Identify which cell holds the provided text, then report its (x, y) central coordinate. 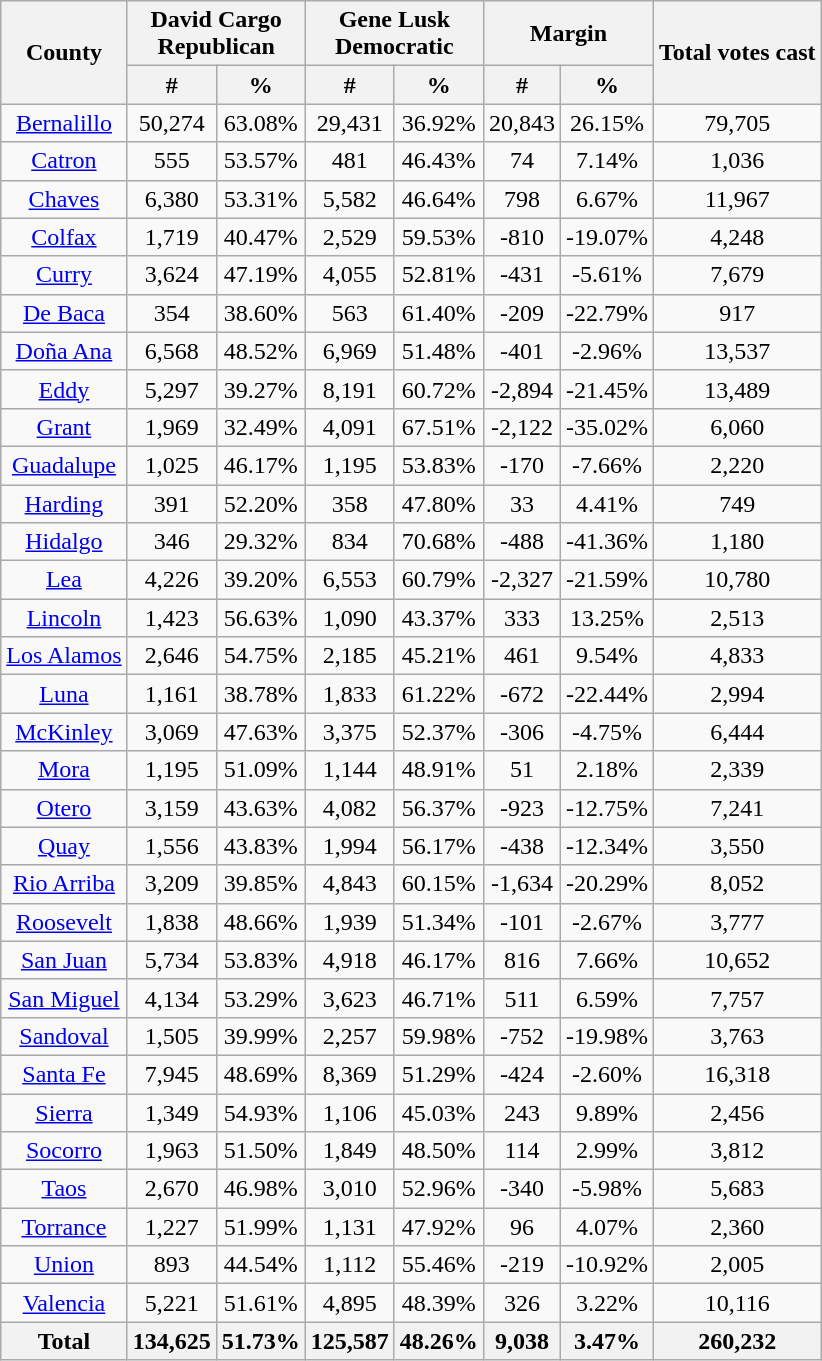
Margin (568, 34)
6,969 (350, 351)
53.29% (260, 998)
8,369 (350, 1074)
53.57% (260, 161)
51.61% (260, 1303)
-101 (522, 922)
96 (522, 1227)
-488 (522, 542)
32.49% (260, 427)
-4.75% (606, 732)
48.50% (438, 1151)
Total (64, 1341)
3,763 (738, 1036)
5,297 (172, 389)
1,349 (172, 1113)
6,568 (172, 351)
1,090 (350, 618)
60.15% (438, 884)
5,221 (172, 1303)
1,556 (172, 846)
46.64% (438, 199)
39.27% (260, 389)
-424 (522, 1074)
Total votes cast (738, 52)
2,994 (738, 694)
-22.44% (606, 694)
749 (738, 503)
3,624 (172, 275)
51 (522, 770)
9.89% (606, 1113)
59.98% (438, 1036)
6.67% (606, 199)
51.34% (438, 922)
4,134 (172, 998)
4,082 (350, 808)
Curry (64, 275)
4,833 (738, 656)
-1,634 (522, 884)
7.14% (606, 161)
1,969 (172, 427)
333 (522, 618)
9.54% (606, 656)
5,734 (172, 960)
-752 (522, 1036)
70.68% (438, 542)
44.54% (260, 1265)
3,159 (172, 808)
Luna (64, 694)
Chaves (64, 199)
6,380 (172, 199)
10,780 (738, 580)
County (64, 52)
54.75% (260, 656)
55.46% (438, 1265)
Sierra (64, 1113)
1,838 (172, 922)
74 (522, 161)
Gene LuskDemocratic (394, 34)
3,777 (738, 922)
Roosevelt (64, 922)
-2,122 (522, 427)
2,456 (738, 1113)
48.39% (438, 1303)
1,180 (738, 542)
-5.98% (606, 1189)
4.41% (606, 503)
4,055 (350, 275)
6,444 (738, 732)
52.37% (438, 732)
San Miguel (64, 998)
2,339 (738, 770)
1,939 (350, 922)
Harding (64, 503)
-438 (522, 846)
36.92% (438, 123)
-41.36% (606, 542)
-22.79% (606, 313)
8,191 (350, 389)
2,257 (350, 1036)
David CargoRepublican (216, 34)
47.19% (260, 275)
52.96% (438, 1189)
Socorro (64, 1151)
481 (350, 161)
2.99% (606, 1151)
-20.29% (606, 884)
3,623 (350, 998)
Doña Ana (64, 351)
52.81% (438, 275)
1,719 (172, 237)
61.22% (438, 694)
Rio Arriba (64, 884)
-401 (522, 351)
60.79% (438, 580)
54.93% (260, 1113)
6,060 (738, 427)
63.08% (260, 123)
1,227 (172, 1227)
7.66% (606, 960)
Guadalupe (64, 465)
-21.45% (606, 389)
2,670 (172, 1189)
67.51% (438, 427)
3,550 (738, 846)
-431 (522, 275)
2,220 (738, 465)
79,705 (738, 123)
60.72% (438, 389)
-12.75% (606, 808)
2,646 (172, 656)
2.18% (606, 770)
-923 (522, 808)
511 (522, 998)
Valencia (64, 1303)
Union (64, 1265)
47.80% (438, 503)
346 (172, 542)
48.26% (438, 1341)
358 (350, 503)
Bernalillo (64, 123)
Otero (64, 808)
-19.98% (606, 1036)
59.53% (438, 237)
3,069 (172, 732)
39.99% (260, 1036)
Santa Fe (64, 1074)
47.92% (438, 1227)
3,010 (350, 1189)
45.03% (438, 1113)
2,529 (350, 237)
3.47% (606, 1341)
1,963 (172, 1151)
Los Alamos (64, 656)
-219 (522, 1265)
61.40% (438, 313)
51.50% (260, 1151)
Catron (64, 161)
51.29% (438, 1074)
38.60% (260, 313)
326 (522, 1303)
Hidalgo (64, 542)
Torrance (64, 1227)
Lea (64, 580)
-12.34% (606, 846)
461 (522, 656)
13.25% (606, 618)
47.63% (260, 732)
9,038 (522, 1341)
56.17% (438, 846)
Quay (64, 846)
1,161 (172, 694)
834 (350, 542)
-2.67% (606, 922)
Grant (64, 427)
McKinley (64, 732)
798 (522, 199)
-10.92% (606, 1265)
Colfax (64, 237)
1,505 (172, 1036)
-35.02% (606, 427)
114 (522, 1151)
56.63% (260, 618)
33 (522, 503)
1,423 (172, 618)
2,005 (738, 1265)
4,248 (738, 237)
43.37% (438, 618)
43.83% (260, 846)
48.66% (260, 922)
7,241 (738, 808)
De Baca (64, 313)
4,895 (350, 1303)
51.99% (260, 1227)
Lincoln (64, 618)
4,918 (350, 960)
260,232 (738, 1341)
354 (172, 313)
8,052 (738, 884)
13,489 (738, 389)
391 (172, 503)
Taos (64, 1189)
52.20% (260, 503)
56.37% (438, 808)
1,112 (350, 1265)
46.98% (260, 1189)
125,587 (350, 1341)
Sandoval (64, 1036)
-2,894 (522, 389)
917 (738, 313)
48.69% (260, 1074)
-21.59% (606, 580)
893 (172, 1265)
1,131 (350, 1227)
-810 (522, 237)
3.22% (606, 1303)
46.43% (438, 161)
3,812 (738, 1151)
2,185 (350, 656)
20,843 (522, 123)
-5.61% (606, 275)
51.73% (260, 1341)
51.48% (438, 351)
7,679 (738, 275)
1,036 (738, 161)
4.07% (606, 1227)
53.31% (260, 199)
45.21% (438, 656)
29.32% (260, 542)
-2.60% (606, 1074)
43.63% (260, 808)
3,209 (172, 884)
7,945 (172, 1074)
1,106 (350, 1113)
29,431 (350, 123)
3,375 (350, 732)
48.91% (438, 770)
39.85% (260, 884)
4,226 (172, 580)
1,025 (172, 465)
10,116 (738, 1303)
-209 (522, 313)
-19.07% (606, 237)
-170 (522, 465)
563 (350, 313)
16,318 (738, 1074)
13,537 (738, 351)
5,683 (738, 1189)
10,652 (738, 960)
6.59% (606, 998)
-2,327 (522, 580)
38.78% (260, 694)
1,849 (350, 1151)
-306 (522, 732)
40.47% (260, 237)
San Juan (64, 960)
4,843 (350, 884)
1,144 (350, 770)
-672 (522, 694)
48.52% (260, 351)
39.20% (260, 580)
7,757 (738, 998)
50,274 (172, 123)
11,967 (738, 199)
243 (522, 1113)
1,994 (350, 846)
5,582 (350, 199)
Eddy (64, 389)
Mora (64, 770)
2,360 (738, 1227)
-340 (522, 1189)
4,091 (350, 427)
555 (172, 161)
46.71% (438, 998)
134,625 (172, 1341)
-2.96% (606, 351)
51.09% (260, 770)
2,513 (738, 618)
1,833 (350, 694)
816 (522, 960)
6,553 (350, 580)
26.15% (606, 123)
-7.66% (606, 465)
